Determine the (X, Y) coordinate at the center of the cell enclosing the given text.  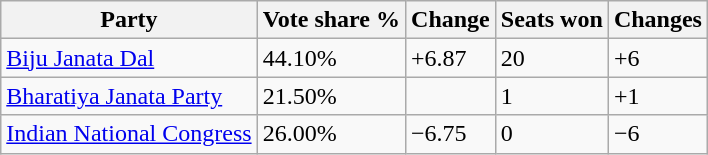
Changes (658, 20)
Vote share % (331, 20)
21.50% (331, 96)
+6 (658, 58)
Change (451, 20)
0 (552, 134)
+6.87 (451, 58)
Biju Janata Dal (129, 58)
26.00% (331, 134)
−6 (658, 134)
Party (129, 20)
+1 (658, 96)
1 (552, 96)
20 (552, 58)
Seats won (552, 20)
Indian National Congress (129, 134)
−6.75 (451, 134)
44.10% (331, 58)
Bharatiya Janata Party (129, 96)
